Extract the (x, y) coordinate from the center of the cell holding the provided text.  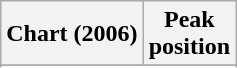
Chart (2006) (72, 34)
Peakposition (189, 34)
